Identify which cell holds the provided text, then report its [x, y] central coordinate. 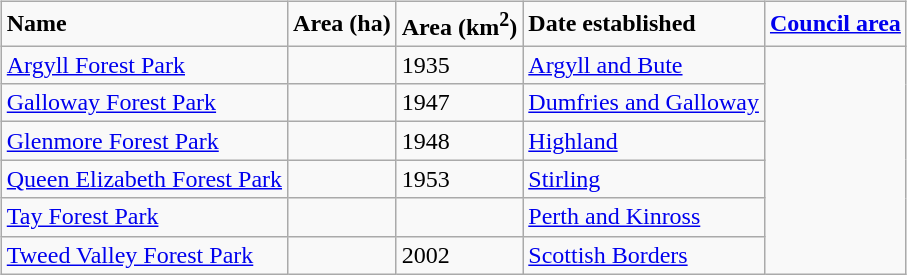
Tweed Valley Forest Park [144, 255]
2002 [460, 255]
1948 [460, 141]
Stirling [644, 179]
Argyll and Bute [644, 65]
Date established [644, 24]
1953 [460, 179]
1947 [460, 103]
Name [144, 24]
Area (km2) [460, 24]
Argyll Forest Park [144, 65]
Dumfries and Galloway [644, 103]
Glenmore Forest Park [144, 141]
Galloway Forest Park [144, 103]
Scottish Borders [644, 255]
Area (ha) [342, 24]
Queen Elizabeth Forest Park [144, 179]
Council area [835, 24]
Highland [644, 141]
Perth and Kinross [644, 217]
1935 [460, 65]
Tay Forest Park [144, 217]
